Capture the cell that displays the provided text and extract its [x, y] central coordinate. 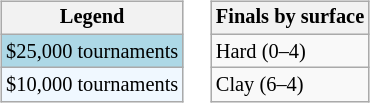
$10,000 tournaments [92, 85]
$25,000 tournaments [92, 51]
Finals by surface [290, 18]
Clay (6–4) [290, 85]
Hard (0–4) [290, 51]
Legend [92, 18]
